Output the [X, Y] coordinate of the center of the cell containing the given text.  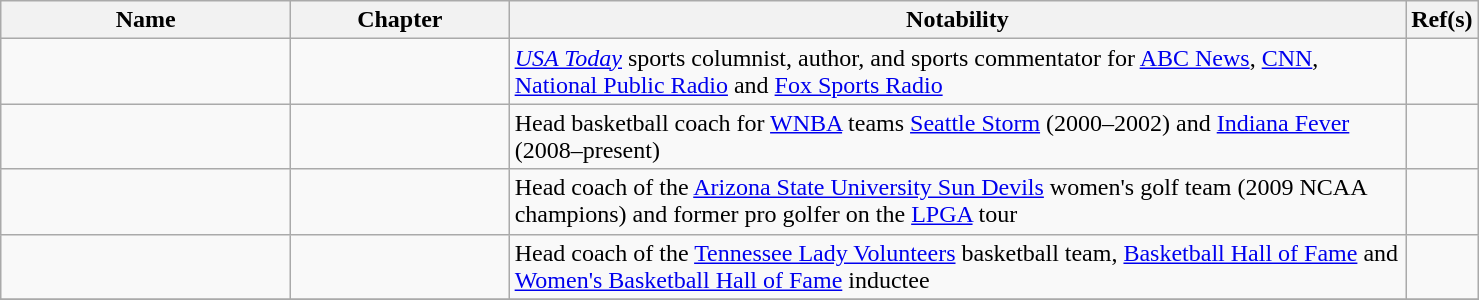
Head coach of the Arizona State University Sun Devils women's golf team (2009 NCAA champions) and former pro golfer on the LPGA tour [958, 202]
Name [146, 20]
Ref(s) [1442, 20]
Chapter [400, 20]
Head basketball coach for WNBA teams Seattle Storm (2000–2002) and Indiana Fever (2008–present) [958, 136]
Notability [958, 20]
USA Today sports columnist, author, and sports commentator for ABC News, CNN, National Public Radio and Fox Sports Radio [958, 72]
Head coach of the Tennessee Lady Volunteers basketball team, Basketball Hall of Fame and Women's Basketball Hall of Fame inductee [958, 266]
